Capture the cell that displays the provided text and extract its [x, y] central coordinate. 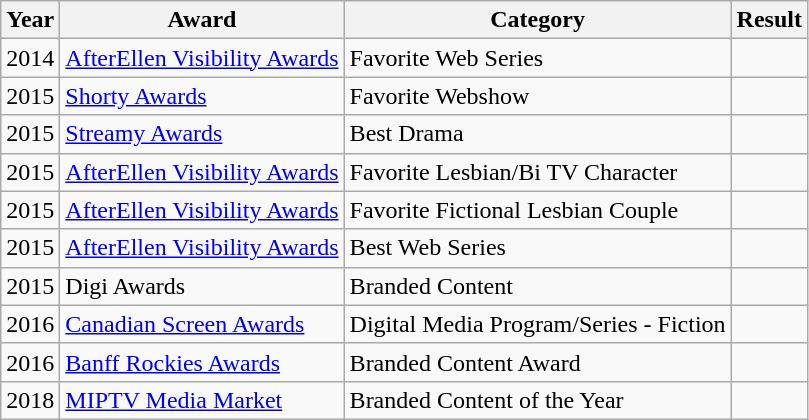
Digi Awards [202, 286]
Result [769, 20]
2014 [30, 58]
Favorite Web Series [538, 58]
Shorty Awards [202, 96]
MIPTV Media Market [202, 400]
Canadian Screen Awards [202, 324]
Banff Rockies Awards [202, 362]
Favorite Fictional Lesbian Couple [538, 210]
Streamy Awards [202, 134]
Digital Media Program/Series - Fiction [538, 324]
Best Web Series [538, 248]
Year [30, 20]
Favorite Webshow [538, 96]
Branded Content Award [538, 362]
Branded Content [538, 286]
Category [538, 20]
Favorite Lesbian/Bi TV Character [538, 172]
Branded Content of the Year [538, 400]
Best Drama [538, 134]
2018 [30, 400]
Award [202, 20]
